Detect which cell encompasses the target text, then output its (X, Y) center coordinate. 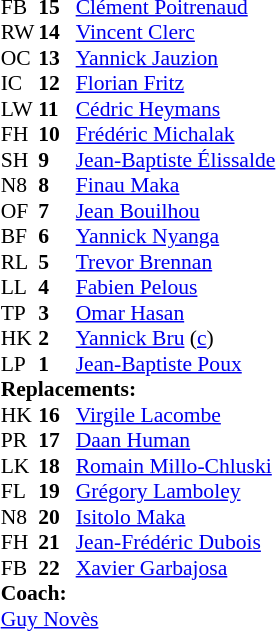
LP (20, 364)
Jean-Baptiste Poux (176, 364)
11 (57, 109)
Yannick Jauzion (176, 58)
Vincent Clerc (176, 33)
18 (57, 466)
SH (20, 160)
Jean Bouilhou (176, 211)
OF (20, 211)
Finau Maka (176, 185)
16 (57, 415)
Cédric Heymans (176, 109)
Grégory Lamboley (176, 491)
19 (57, 491)
17 (57, 441)
20 (57, 517)
TP (20, 313)
3 (57, 313)
Yannick Bru (c) (176, 339)
8 (57, 185)
Replacements: (138, 389)
2 (57, 339)
Virgile Lacombe (176, 415)
Isitolo Maka (176, 517)
5 (57, 262)
Coach: (138, 593)
FL (20, 491)
Fabien Pelous (176, 287)
OC (20, 58)
13 (57, 58)
Omar Hasan (176, 313)
6 (57, 237)
1 (57, 364)
LK (20, 466)
14 (57, 33)
IC (20, 83)
RL (20, 262)
12 (57, 83)
Florian Fritz (176, 83)
RW (20, 33)
Jean-Baptiste Élissalde (176, 160)
Frédéric Michalak (176, 135)
Jean-Frédéric Dubois (176, 543)
Yannick Nyanga (176, 237)
LL (20, 287)
22 (57, 568)
Romain Millo-Chluski (176, 466)
7 (57, 211)
21 (57, 543)
Xavier Garbajosa (176, 568)
Trevor Brennan (176, 262)
FB (20, 568)
LW (20, 109)
10 (57, 135)
4 (57, 287)
Daan Human (176, 441)
BF (20, 237)
9 (57, 160)
PR (20, 441)
